For the text-containing cell, return its midpoint in [x, y] coordinate format. 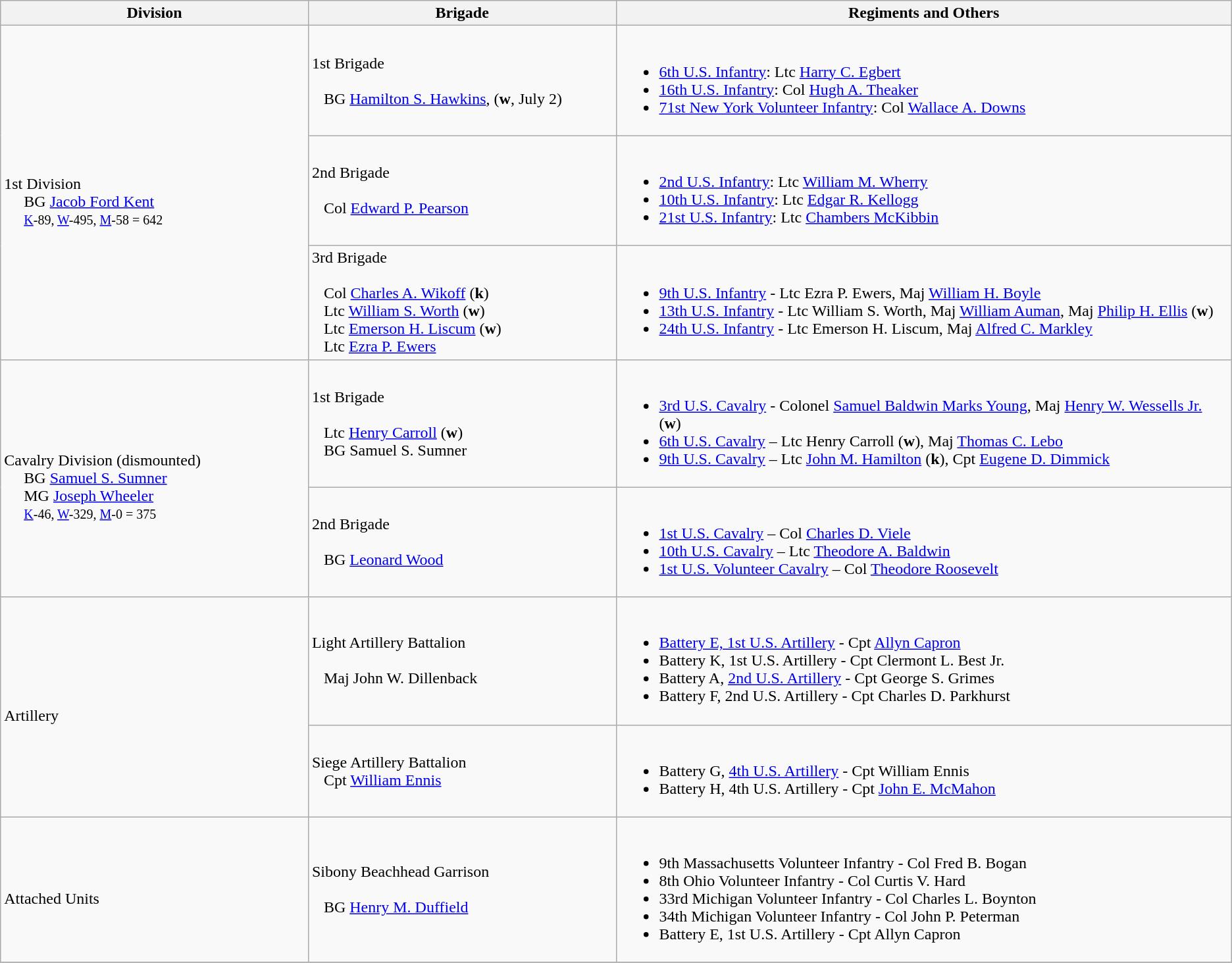
Division [155, 13]
Siege Artillery Battalion Cpt William Ennis [462, 771]
1st Brigade Ltc Henry Carroll (w) BG Samuel S. Sumner [462, 423]
Battery G, 4th U.S. Artillery - Cpt William EnnisBattery H, 4th U.S. Artillery - Cpt John E. McMahon [924, 771]
Artillery [155, 707]
2nd U.S. Infantry: Ltc William M. Wherry10th U.S. Infantry: Ltc Edgar R. Kellogg21st U.S. Infantry: Ltc Chambers McKibbin [924, 191]
1st Brigade BG Hamilton S. Hawkins, (w, July 2) [462, 80]
Regiments and Others [924, 13]
Sibony Beachhead Garrison BG Henry M. Duffield [462, 890]
Attached Units [155, 890]
2nd Brigade Col Edward P. Pearson [462, 191]
3rd Brigade Col Charles A. Wikoff (k) Ltc William S. Worth (w) Ltc Emerson H. Liscum (w) Ltc Ezra P. Ewers [462, 303]
1st Division BG Jacob Ford Kent K-89, W-495, M-58 = 642 [155, 192]
1st U.S. Cavalry – Col Charles D. Viele10th U.S. Cavalry – Ltc Theodore A. Baldwin1st U.S. Volunteer Cavalry – Col Theodore Roosevelt [924, 542]
Light Artillery Battalion Maj John W. Dillenback [462, 661]
2nd Brigade BG Leonard Wood [462, 542]
Cavalry Division (dismounted) BG Samuel S. Sumner MG Joseph Wheeler K-46, W-329, M-0 = 375 [155, 478]
6th U.S. Infantry: Ltc Harry C. Egbert16th U.S. Infantry: Col Hugh A. Theaker71st New York Volunteer Infantry: Col Wallace A. Downs [924, 80]
Brigade [462, 13]
